Detect which cell encompasses the target text, then output its [x, y] center coordinate. 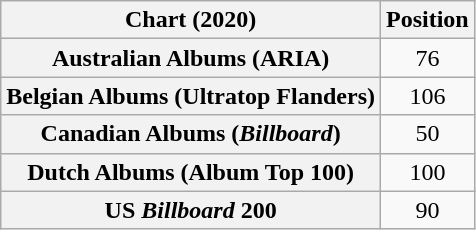
50 [428, 134]
Dutch Albums (Album Top 100) [191, 172]
76 [428, 58]
Chart (2020) [191, 20]
Canadian Albums (Billboard) [191, 134]
100 [428, 172]
106 [428, 96]
Belgian Albums (Ultratop Flanders) [191, 96]
90 [428, 210]
Australian Albums (ARIA) [191, 58]
Position [428, 20]
US Billboard 200 [191, 210]
